Return [X, Y] of the center of cell containing provided text 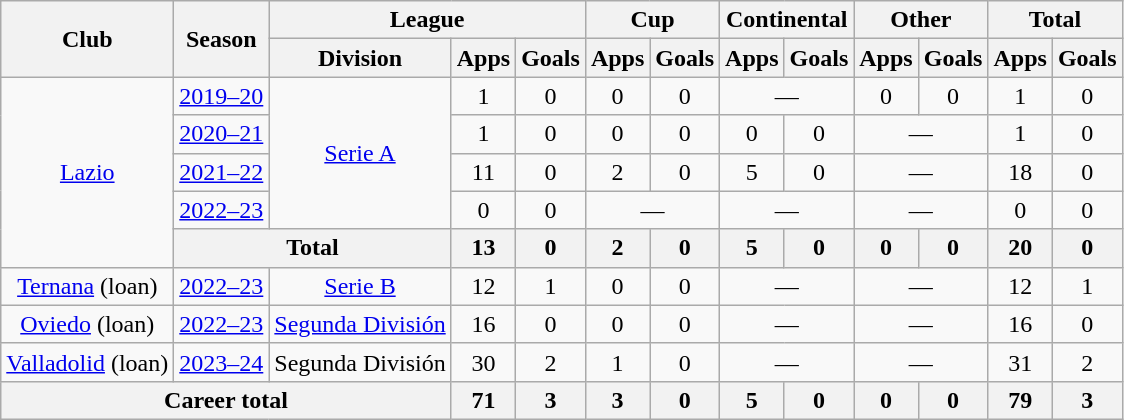
Season [222, 39]
11 [483, 172]
Lazio [88, 172]
79 [1020, 400]
2019–20 [222, 96]
Other [921, 20]
71 [483, 400]
2021–22 [222, 172]
30 [483, 362]
Career total [226, 400]
13 [483, 248]
Cup [652, 20]
Continental [787, 20]
Ternana (loan) [88, 286]
Division [360, 58]
2020–21 [222, 134]
Valladolid (loan) [88, 362]
18 [1020, 172]
Club [88, 39]
Serie A [360, 153]
20 [1020, 248]
31 [1020, 362]
Oviedo (loan) [88, 324]
League [428, 20]
Serie B [360, 286]
2023–24 [222, 362]
